Output the (x, y) coordinate of the center of the cell containing the given text.  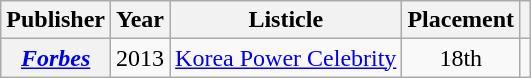
Korea Power Celebrity (286, 58)
Placement (461, 20)
Listicle (286, 20)
2013 (140, 58)
18th (461, 58)
Year (140, 20)
Publisher (56, 20)
Forbes (56, 58)
